Locate the cell with the specified text and output its (x, y) center coordinate. 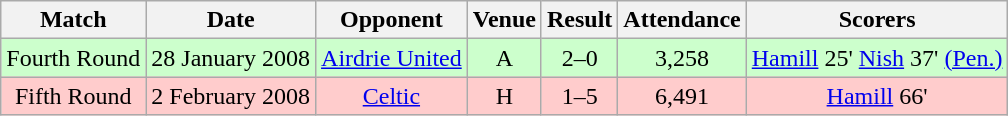
Match (74, 20)
1–5 (579, 96)
Opponent (392, 20)
Hamill 66' (877, 96)
6,491 (682, 96)
2 February 2008 (231, 96)
Fourth Round (74, 58)
28 January 2008 (231, 58)
Date (231, 20)
H (504, 96)
Venue (504, 20)
3,258 (682, 58)
Celtic (392, 96)
A (504, 58)
Result (579, 20)
Attendance (682, 20)
Airdrie United (392, 58)
Scorers (877, 20)
Fifth Round (74, 96)
Hamill 25' Nish 37' (Pen.) (877, 58)
2–0 (579, 58)
